Return [X, Y] of the center of cell containing provided text 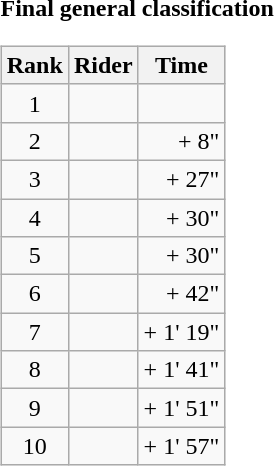
+ 1' 51" [182, 408]
3 [34, 179]
Rider [103, 65]
2 [34, 141]
+ 42" [182, 294]
+ 8" [182, 141]
6 [34, 294]
1 [34, 103]
9 [34, 408]
+ 27" [182, 179]
+ 1' 19" [182, 332]
7 [34, 332]
+ 1' 57" [182, 446]
10 [34, 446]
+ 1' 41" [182, 370]
5 [34, 256]
Rank [34, 65]
Time [182, 65]
4 [34, 217]
8 [34, 370]
